Extract the (X, Y) coordinate from the center of the cell holding the provided text.  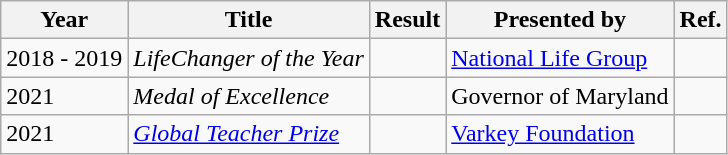
Title (249, 20)
Ref. (700, 20)
Varkey Foundation (560, 134)
Governor of Maryland (560, 96)
Global Teacher Prize (249, 134)
Presented by (560, 20)
Year (64, 20)
2018 - 2019 (64, 58)
LifeChanger of the Year (249, 58)
Result (407, 20)
National Life Group (560, 58)
Medal of Excellence (249, 96)
